Determine the [X, Y] coordinate at the center of the cell enclosing the given text.  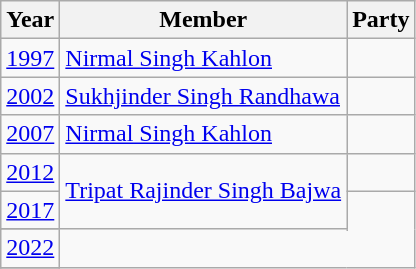
2002 [30, 96]
2022 [30, 248]
2017 [30, 210]
Party [381, 20]
Sukhjinder Singh Randhawa [204, 96]
2007 [30, 134]
2012 [30, 172]
Year [30, 20]
Member [204, 20]
Tripat Rajinder Singh Bajwa [204, 191]
1997 [30, 58]
